Return (X, Y) of the center of cell containing provided text 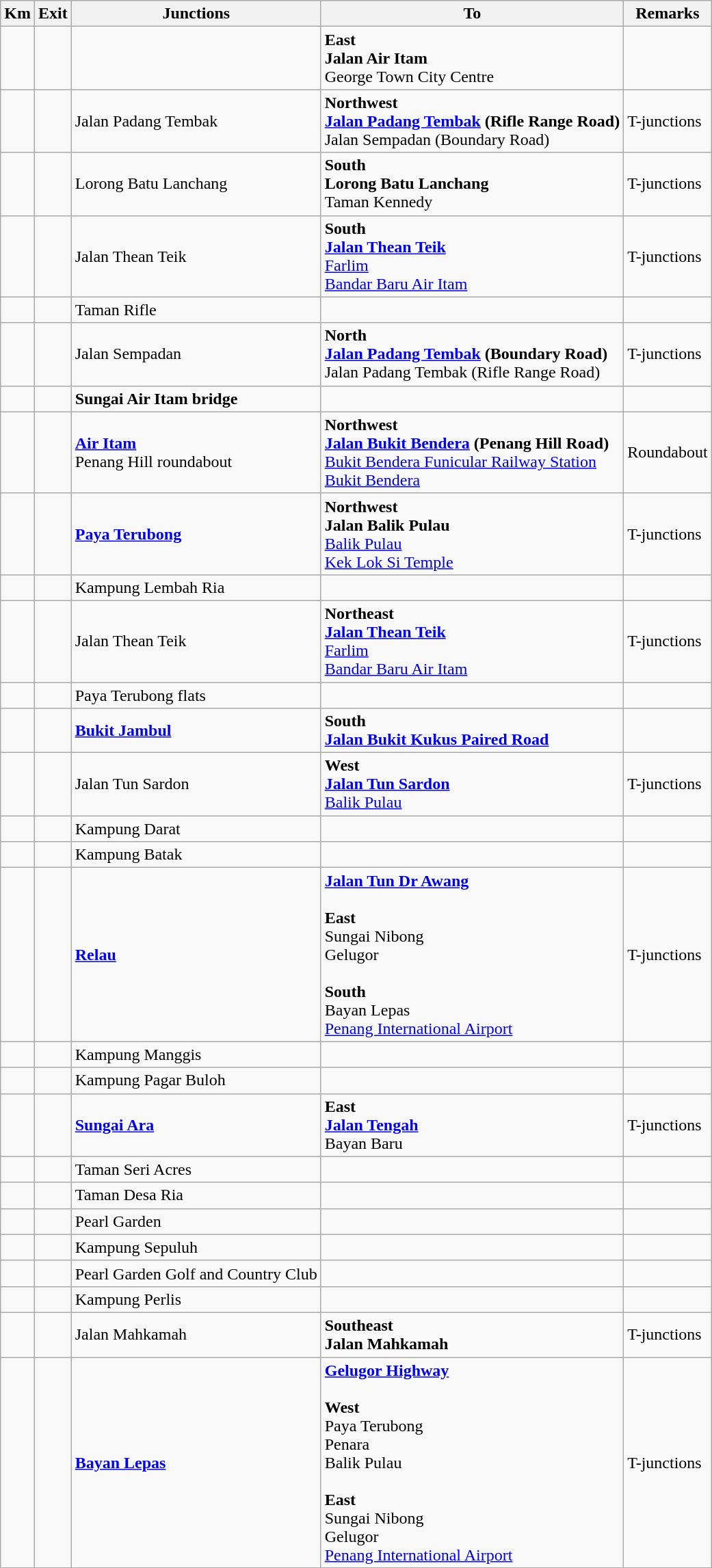
Kampung Sepuluh (196, 1247)
Roundabout (668, 453)
Taman Rifle (196, 310)
South Jalan Thean TeikFarlimBandar Baru Air Itam (472, 256)
Jalan Tun Sardon (196, 784)
Jalan Sempadan (196, 354)
Remarks (668, 14)
West Jalan Tun SardonBalik Pulau (472, 784)
Sungai Ara (196, 1125)
Relau (196, 955)
Northwest Jalan Padang Tembak (Rifle Range Road)Jalan Sempadan (Boundary Road) (472, 121)
Kampung Lembah Ria (196, 587)
Northeast Jalan Thean TeikFarlimBandar Baru Air Itam (472, 641)
Kampung Perlis (196, 1299)
Pearl Garden (196, 1221)
East Jalan Air ItamGeorge Town City Centre (472, 58)
Junctions (196, 14)
Km (18, 14)
Kampung Darat (196, 829)
Pearl Garden Golf and Country Club (196, 1273)
Air ItamPenang Hill roundabout (196, 453)
Taman Seri Acres (196, 1169)
Jalan Tun Dr AwangEastSungai NibongGelugorSouthBayan LepasPenang International Airport (472, 955)
Exit (53, 14)
Lorong Batu Lanchang (196, 184)
Northwest Jalan Bukit Bendera (Penang Hill Road)Bukit Bendera Funicular Railway Station Bukit Bendera (472, 453)
Jalan Padang Tembak (196, 121)
Kampung Manggis (196, 1054)
Paya Terubong (196, 533)
SouthLorong Batu LanchangTaman Kennedy (472, 184)
North Jalan Padang Tembak (Boundary Road)Jalan Padang Tembak (Rifle Range Road) (472, 354)
NorthwestJalan Balik PulauBalik PulauKek Lok Si Temple (472, 533)
Paya Terubong flats (196, 695)
Gelugor HighwayWestPaya TerubongPenaraBalik PulauEastSungai NibongGelugorPenang International Airport (472, 1462)
SoutheastJalan Mahkamah (472, 1335)
Kampung Pagar Buloh (196, 1080)
Bukit Jambul (196, 730)
Taman Desa Ria (196, 1195)
Kampung Batak (196, 855)
Sungai Air Itam bridge (196, 399)
East Jalan TengahBayan Baru (472, 1125)
Bayan Lepas (196, 1462)
To (472, 14)
SouthJalan Bukit Kukus Paired Road (472, 730)
Jalan Mahkamah (196, 1335)
